Identify which cell holds the provided text, then report its (x, y) central coordinate. 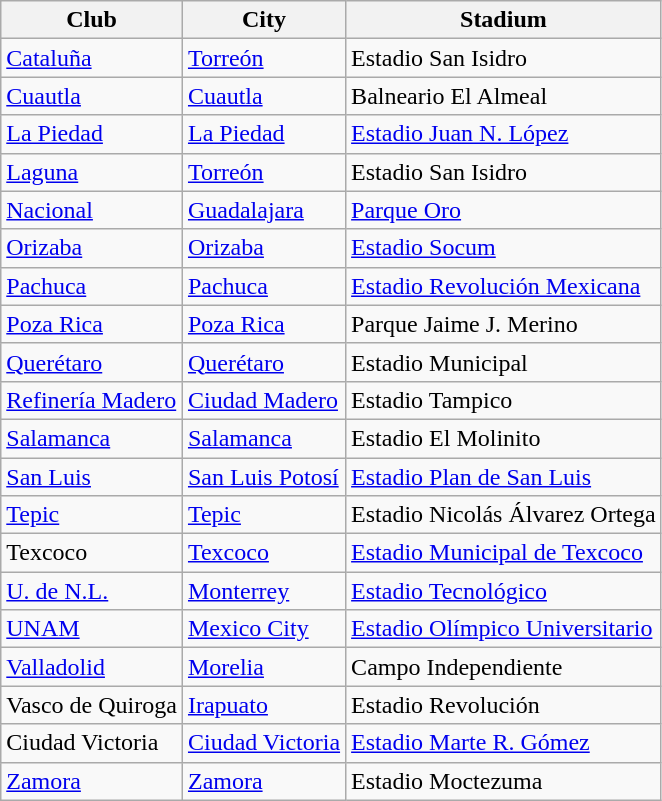
Irapuato (264, 705)
Estadio Municipal (504, 362)
Estadio Municipal de Texcoco (504, 553)
Estadio El Molinito (504, 438)
Laguna (92, 172)
Refinería Madero (92, 400)
Estadio Moctezuma (504, 781)
Parque Jaime J. Merino (504, 324)
Valladolid (92, 667)
Estadio Plan de San Luis (504, 477)
Estadio Marte R. Gómez (504, 743)
Estadio Socum (504, 248)
Parque Oro (504, 210)
Vasco de Quiroga (92, 705)
Guadalajara (264, 210)
Ciudad Madero (264, 400)
Campo Independiente (504, 667)
Estadio Revolución Mexicana (504, 286)
Balneario El Almeal (504, 96)
San Luis Potosí (264, 477)
Stadium (504, 20)
Estadio Juan N. López (504, 134)
San Luis (92, 477)
Morelia (264, 667)
Cataluña (92, 58)
Club (92, 20)
Estadio Tecnológico (504, 591)
Estadio Olímpico Universitario (504, 629)
Estadio Revolución (504, 705)
City (264, 20)
Estadio Nicolás Álvarez Ortega (504, 515)
Monterrey (264, 591)
UNAM (92, 629)
Estadio Tampico (504, 400)
Nacional (92, 210)
U. de N.L. (92, 591)
Mexico City (264, 629)
